Capture the cell that displays the provided text and extract its [X, Y] central coordinate. 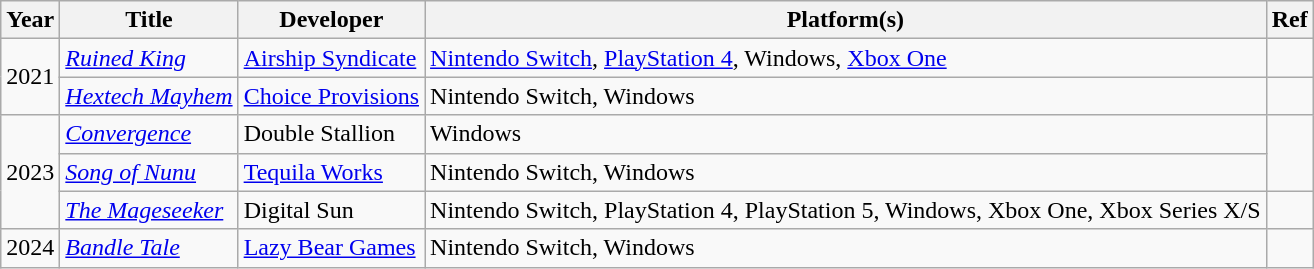
Tequila Works [331, 172]
Lazy Bear Games [331, 248]
2023 [30, 172]
The Mageseeker [149, 210]
Double Stallion [331, 134]
Bandle Tale [149, 248]
Platform(s) [846, 20]
2021 [30, 77]
Nintendo Switch, PlayStation 4, PlayStation 5, Windows, Xbox One, Xbox Series X/S [846, 210]
Song of Nunu [149, 172]
Year [30, 20]
Nintendo Switch, PlayStation 4, Windows, Xbox One [846, 58]
Developer [331, 20]
Choice Provisions [331, 96]
Windows [846, 134]
Ruined King [149, 58]
Convergence [149, 134]
Digital Sun [331, 210]
Airship Syndicate [331, 58]
2024 [30, 248]
Hextech Mayhem [149, 96]
Title [149, 20]
Ref [1290, 20]
